Locate the cell with the specified text and output its [X, Y] center coordinate. 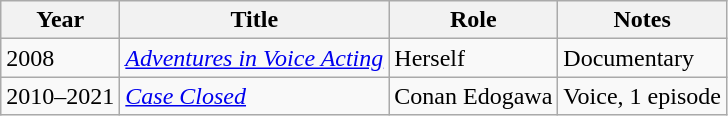
Conan Edogawa [474, 96]
Role [474, 20]
Notes [642, 20]
Documentary [642, 58]
Title [254, 20]
Case Closed [254, 96]
2008 [60, 58]
Adventures in Voice Acting [254, 58]
Year [60, 20]
2010–2021 [60, 96]
Voice, 1 episode [642, 96]
Herself [474, 58]
